Determine the (x, y) coordinate at the center of the cell enclosing the given text.  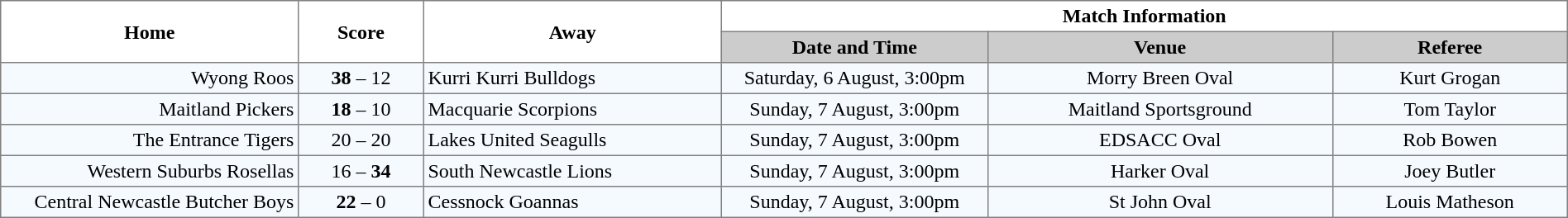
EDSACC Oval (1159, 140)
Saturday, 6 August, 3:00pm (854, 78)
Western Suburbs Rosellas (150, 171)
St John Oval (1159, 202)
Away (572, 31)
Harker Oval (1159, 171)
Maitland Sportsground (1159, 109)
Louis Matheson (1450, 202)
Wyong Roos (150, 78)
Maitland Pickers (150, 109)
22 – 0 (361, 202)
Central Newcastle Butcher Boys (150, 202)
Macquarie Scorpions (572, 109)
Morry Breen Oval (1159, 78)
18 – 10 (361, 109)
Kurri Kurri Bulldogs (572, 78)
Referee (1450, 47)
Match Information (1145, 17)
Date and Time (854, 47)
Tom Taylor (1450, 109)
Kurt Grogan (1450, 78)
Cessnock Goannas (572, 202)
The Entrance Tigers (150, 140)
South Newcastle Lions (572, 171)
Score (361, 31)
Home (150, 31)
Lakes United Seagulls (572, 140)
Joey Butler (1450, 171)
38 – 12 (361, 78)
Rob Bowen (1450, 140)
Venue (1159, 47)
16 – 34 (361, 171)
20 – 20 (361, 140)
